Locate the cell with the specified text and output its (x, y) center coordinate. 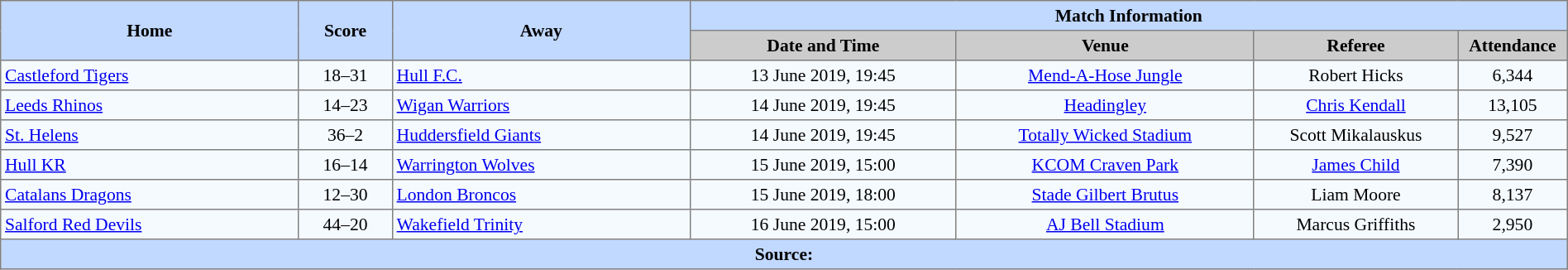
Source: (784, 254)
Away (541, 31)
13 June 2019, 19:45 (823, 75)
Score (346, 31)
Liam Moore (1355, 195)
Match Information (1128, 16)
36–2 (346, 135)
Headingley (1105, 105)
Castleford Tigers (150, 75)
15 June 2019, 15:00 (823, 165)
13,105 (1513, 105)
Referee (1355, 46)
Date and Time (823, 46)
KCOM Craven Park (1105, 165)
9,527 (1513, 135)
James Child (1355, 165)
6,344 (1513, 75)
16–14 (346, 165)
Stade Gilbert Brutus (1105, 195)
15 June 2019, 18:00 (823, 195)
Marcus Griffiths (1355, 224)
7,390 (1513, 165)
Leeds Rhinos (150, 105)
Warrington Wolves (541, 165)
Scott Mikalauskus (1355, 135)
Home (150, 31)
Mend-A-Hose Jungle (1105, 75)
2,950 (1513, 224)
Attendance (1513, 46)
Totally Wicked Stadium (1105, 135)
London Broncos (541, 195)
Wigan Warriors (541, 105)
Huddersfield Giants (541, 135)
Hull F.C. (541, 75)
Hull KR (150, 165)
AJ Bell Stadium (1105, 224)
44–20 (346, 224)
Venue (1105, 46)
Salford Red Devils (150, 224)
Chris Kendall (1355, 105)
Wakefield Trinity (541, 224)
18–31 (346, 75)
14–23 (346, 105)
16 June 2019, 15:00 (823, 224)
12–30 (346, 195)
Catalans Dragons (150, 195)
St. Helens (150, 135)
8,137 (1513, 195)
Robert Hicks (1355, 75)
